Capture the cell that displays the provided text and extract its (X, Y) central coordinate. 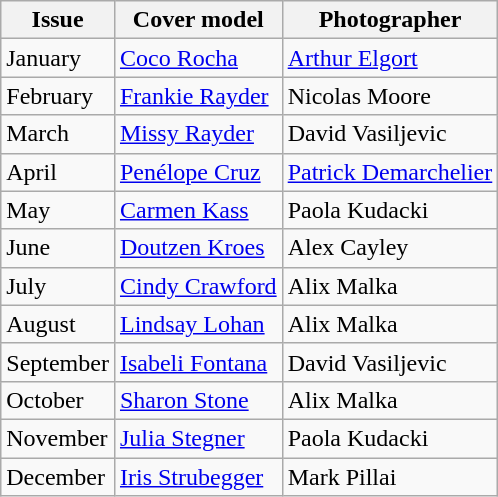
Cover model (198, 20)
Frankie Rayder (198, 96)
January (58, 58)
Patrick Demarchelier (390, 172)
December (58, 477)
Sharon Stone (198, 400)
Doutzen Kroes (198, 248)
Penélope Cruz (198, 172)
Photographer (390, 20)
Nicolas Moore (390, 96)
June (58, 248)
Cindy Crawford (198, 286)
Alex Cayley (390, 248)
August (58, 324)
Lindsay Lohan (198, 324)
Arthur Elgort (390, 58)
Isabeli Fontana (198, 362)
Iris Strubegger (198, 477)
September (58, 362)
Mark Pillai (390, 477)
October (58, 400)
Carmen Kass (198, 210)
April (58, 172)
Missy Rayder (198, 134)
March (58, 134)
Coco Rocha (198, 58)
May (58, 210)
November (58, 438)
February (58, 96)
July (58, 286)
Julia Stegner (198, 438)
Issue (58, 20)
